Locate the cell with the specified text and output its (X, Y) center coordinate. 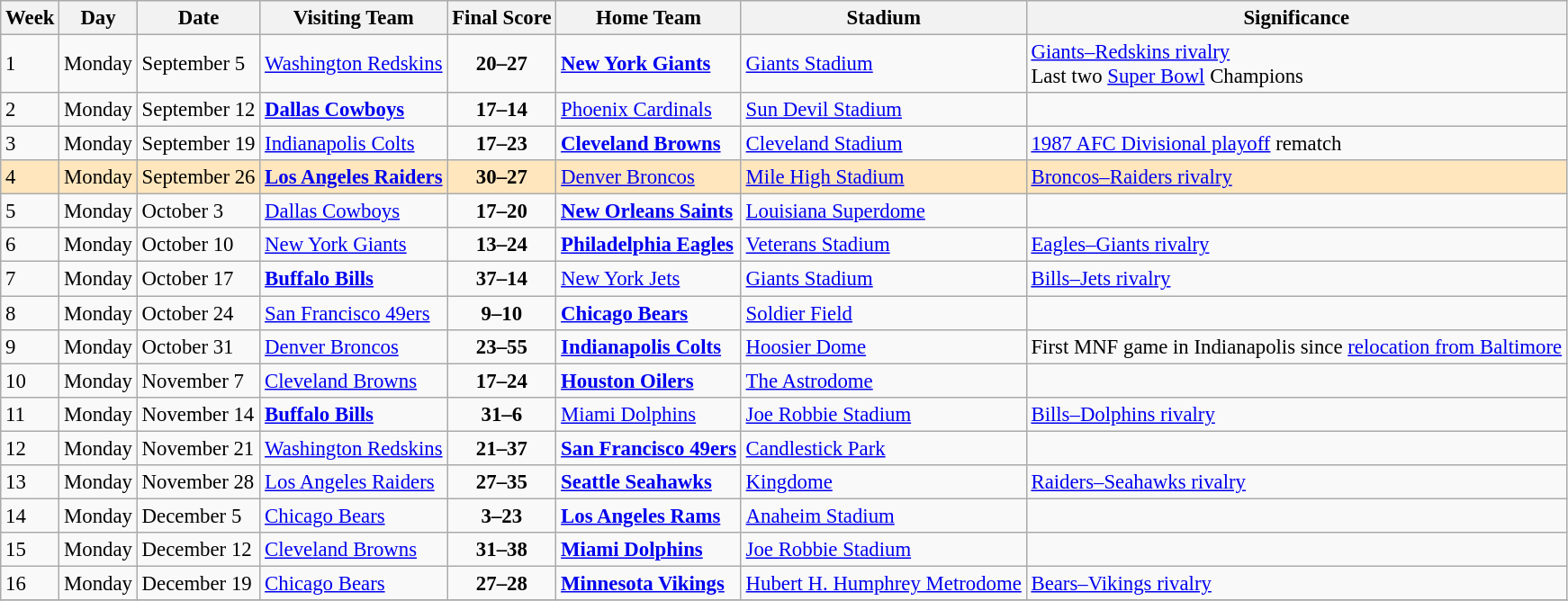
November 28 (198, 482)
3 (31, 144)
14 (31, 516)
8 (31, 313)
11 (31, 414)
Bills–Jets rivalry (1296, 279)
Visiting Team (354, 18)
Giants–Redskins rivalryLast two Super Bowl Champions (1296, 65)
September 5 (198, 65)
Kingdome (884, 482)
3–23 (502, 516)
Louisiana Superdome (884, 211)
9–10 (502, 313)
6 (31, 246)
October 24 (198, 313)
30–27 (502, 177)
Bears–Vikings rivalry (1296, 583)
Los Angeles Rams (649, 516)
20–27 (502, 65)
First MNF game in Indianapolis since relocation from Baltimore (1296, 346)
17–23 (502, 144)
December 5 (198, 516)
23–55 (502, 346)
New York Jets (649, 279)
Broncos–Raiders rivalry (1296, 177)
Week (31, 18)
Stadium (884, 18)
Philadelphia Eagles (649, 246)
Bills–Dolphins rivalry (1296, 414)
2 (31, 110)
Soldier Field (884, 313)
17–24 (502, 381)
September 26 (198, 177)
13 (31, 482)
Significance (1296, 18)
Cleveland Stadium (884, 144)
31–6 (502, 414)
November 21 (198, 448)
16 (31, 583)
Sun Devil Stadium (884, 110)
Candlestick Park (884, 448)
Hoosier Dome (884, 346)
New Orleans Saints (649, 211)
Mile High Stadium (884, 177)
September 12 (198, 110)
17–20 (502, 211)
Minnesota Vikings (649, 583)
21–37 (502, 448)
September 19 (198, 144)
Houston Oilers (649, 381)
December 12 (198, 550)
Seattle Seahawks (649, 482)
27–35 (502, 482)
15 (31, 550)
Date (198, 18)
27–28 (502, 583)
Anaheim Stadium (884, 516)
10 (31, 381)
Final Score (502, 18)
October 17 (198, 279)
13–24 (502, 246)
November 7 (198, 381)
Eagles–Giants rivalry (1296, 246)
31–38 (502, 550)
October 31 (198, 346)
Raiders–Seahawks rivalry (1296, 482)
Day (99, 18)
9 (31, 346)
7 (31, 279)
October 3 (198, 211)
1 (31, 65)
Home Team (649, 18)
Veterans Stadium (884, 246)
5 (31, 211)
Hubert H. Humphrey Metrodome (884, 583)
December 19 (198, 583)
37–14 (502, 279)
Phoenix Cardinals (649, 110)
October 10 (198, 246)
12 (31, 448)
November 14 (198, 414)
1987 AFC Divisional playoff rematch (1296, 144)
4 (31, 177)
17–14 (502, 110)
The Astrodome (884, 381)
